Scan for the cell matching the given text and deliver its (X, Y) coordinate at center. 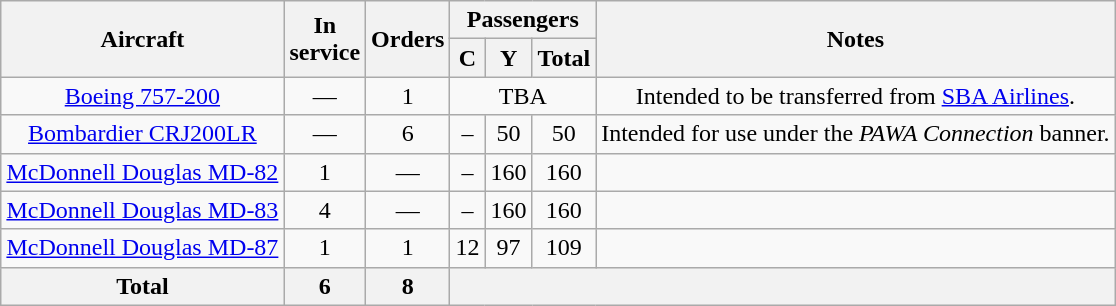
McDonnell Douglas MD-83 (142, 210)
C (468, 58)
109 (564, 248)
Boeing 757-200 (142, 96)
12 (468, 248)
McDonnell Douglas MD-87 (142, 248)
8 (408, 286)
TBA (523, 96)
Aircraft (142, 39)
In service (325, 39)
Notes (856, 39)
97 (508, 248)
Intended to be transferred from SBA Airlines. (856, 96)
McDonnell Douglas MD-82 (142, 172)
Passengers (523, 20)
Bombardier CRJ200LR (142, 134)
Intended for use under the PAWA Connection banner. (856, 134)
4 (325, 210)
Y (508, 58)
Orders (408, 39)
